Find where the given text appears and provide that cell's center as (x, y) coordinate. 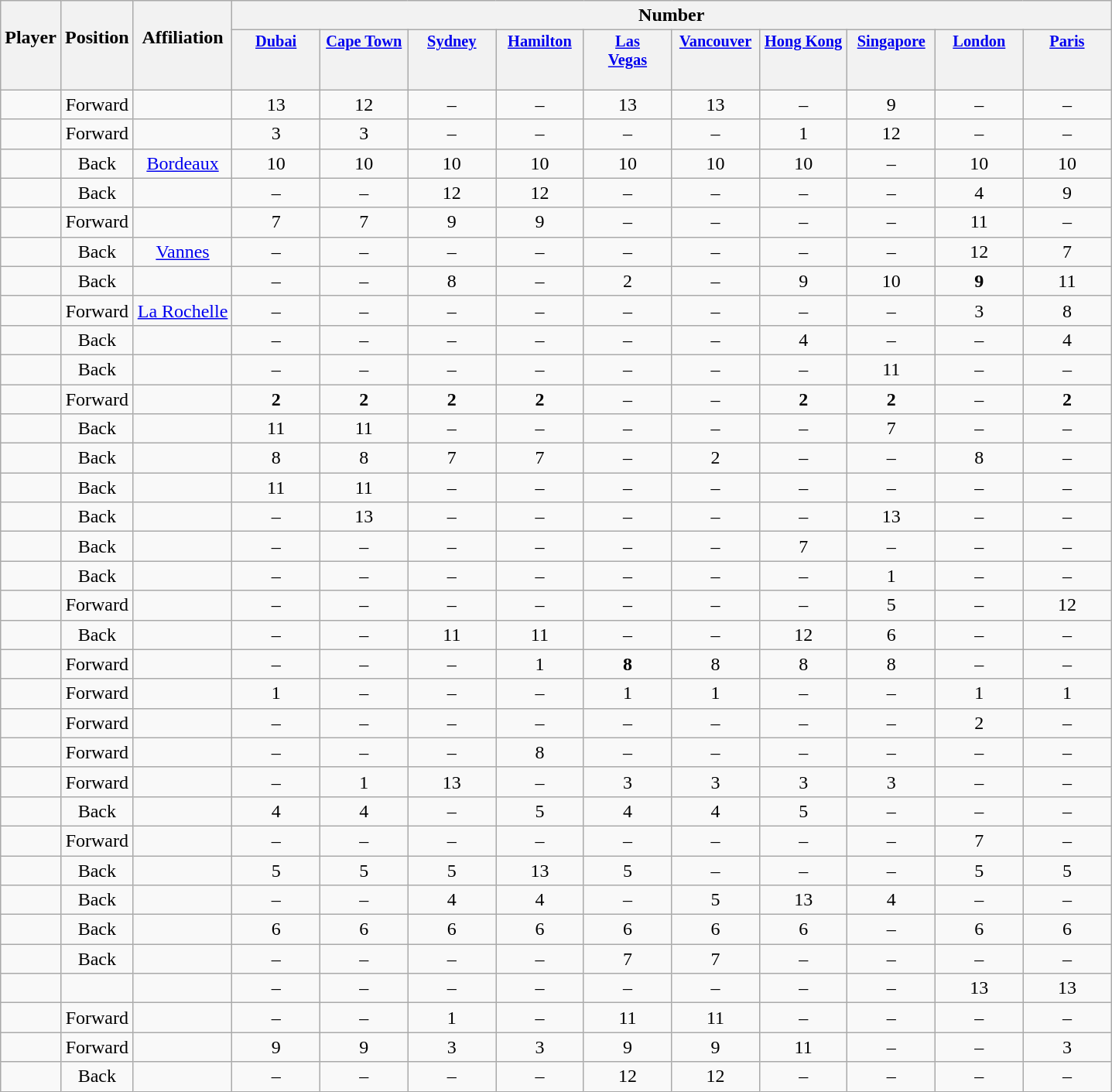
Number (672, 15)
La Rochelle (183, 310)
LasVegas (628, 51)
Sydney (452, 51)
Player (31, 37)
Dubai (276, 51)
Vannes (183, 252)
Cape Town (364, 51)
Bordeaux (183, 163)
Vancouver (716, 51)
London (980, 51)
Position (97, 37)
Paris (1067, 51)
Affiliation (183, 37)
Hamilton (540, 51)
Singapore (891, 51)
Hong Kong (803, 51)
